Capture the cell that displays the provided text and extract its (X, Y) central coordinate. 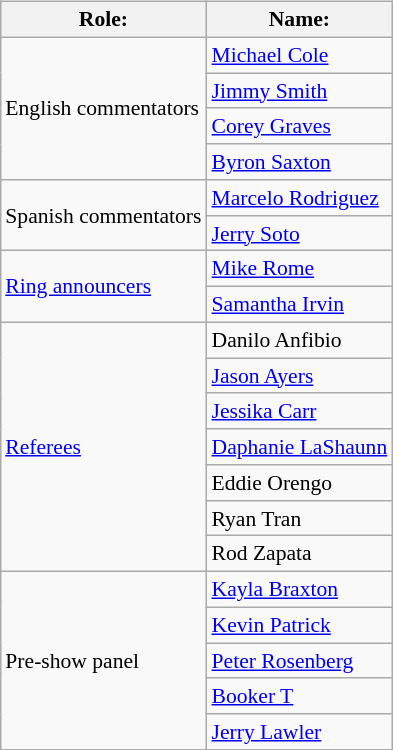
Role: (103, 20)
Pre-show panel (103, 661)
Corey Graves (299, 126)
Jason Ayers (299, 376)
Name: (299, 20)
Booker T (299, 696)
Peter Rosenberg (299, 661)
Michael Cole (299, 55)
Ryan Tran (299, 518)
Ring announcers (103, 286)
Marcelo Rodriguez (299, 198)
Jessika Carr (299, 411)
Jerry Lawler (299, 732)
Jerry Soto (299, 233)
Referees (103, 446)
English commentators (103, 108)
Byron Saxton (299, 162)
Mike Rome (299, 269)
Spanish commentators (103, 216)
Danilo Anfibio (299, 340)
Kevin Patrick (299, 625)
Jimmy Smith (299, 91)
Samantha Irvin (299, 305)
Daphanie LaShaunn (299, 447)
Rod Zapata (299, 554)
Kayla Braxton (299, 590)
Eddie Orengo (299, 483)
